Scan for the cell matching the given text and deliver its [x, y] coordinate at center. 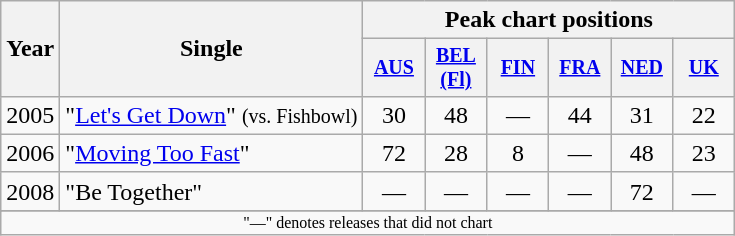
Single [212, 49]
28 [456, 153]
BEL(Fl) [456, 68]
31 [642, 115]
2005 [30, 115]
Year [30, 49]
2008 [30, 191]
30 [394, 115]
AUS [394, 68]
FRA [580, 68]
UK [704, 68]
"Be Together" [212, 191]
8 [518, 153]
"Moving Too Fast" [212, 153]
NED [642, 68]
23 [704, 153]
"Let's Get Down" (vs. Fishbowl) [212, 115]
44 [580, 115]
"—" denotes releases that did not chart [368, 222]
FIN [518, 68]
Peak chart positions [549, 20]
2006 [30, 153]
22 [704, 115]
